Extract the (X, Y) coordinate from the center of the cell holding the provided text.  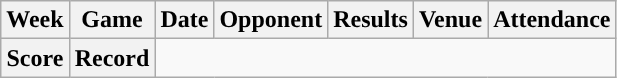
Opponent (271, 20)
Venue (450, 20)
Game (112, 20)
Score (35, 58)
Record (112, 58)
Week (35, 20)
Date (184, 20)
Attendance (552, 20)
Results (371, 20)
